Search for the cell housing the specified text and yield its (x, y) center coordinate. 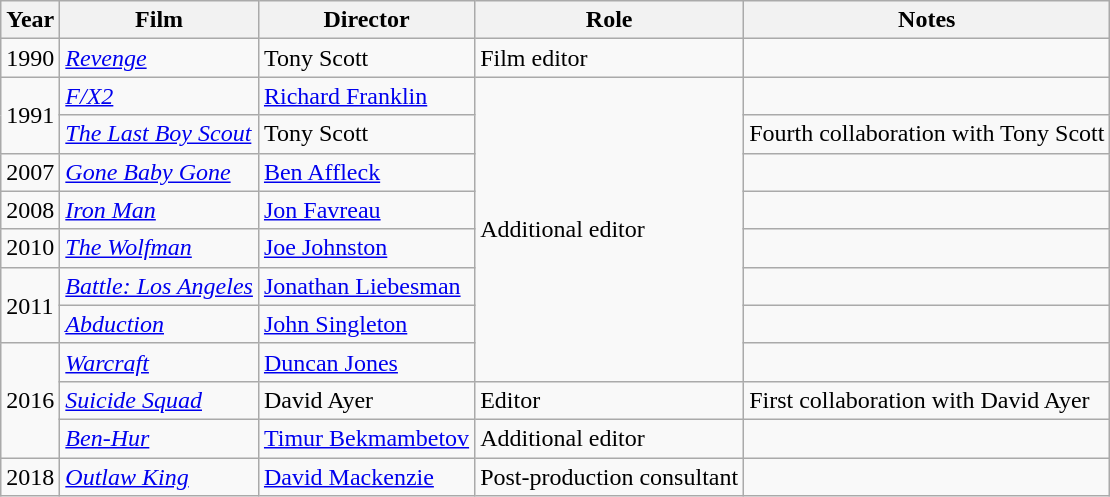
Film (160, 20)
Post-production consultant (610, 477)
Timur Bekmambetov (366, 438)
The Wolfman (160, 248)
First collaboration with David Ayer (927, 400)
Ben-Hur (160, 438)
1990 (30, 58)
Director (366, 20)
Iron Man (160, 210)
Gone Baby Gone (160, 172)
Outlaw King (160, 477)
Warcraft (160, 362)
Battle: Los Angeles (160, 286)
F/X2 (160, 96)
Year (30, 20)
1991 (30, 115)
Abduction (160, 324)
Richard Franklin (366, 96)
Revenge (160, 58)
Ben Affleck (366, 172)
Notes (927, 20)
Film editor (610, 58)
David Mackenzie (366, 477)
2011 (30, 305)
2018 (30, 477)
2007 (30, 172)
Fourth collaboration with Tony Scott (927, 134)
David Ayer (366, 400)
Joe Johnston (366, 248)
Role (610, 20)
2008 (30, 210)
The Last Boy Scout (160, 134)
Jon Favreau (366, 210)
Editor (610, 400)
2010 (30, 248)
John Singleton (366, 324)
2016 (30, 400)
Duncan Jones (366, 362)
Jonathan Liebesman (366, 286)
Suicide Squad (160, 400)
